Output the (X, Y) coordinate of the center of the cell containing the given text.  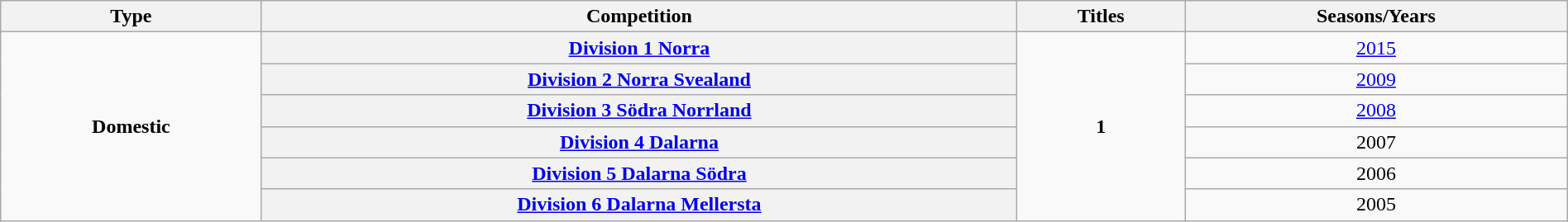
2008 (1376, 111)
2007 (1376, 142)
Titles (1102, 17)
Division 6 Dalarna Mellersta (639, 205)
Domestic (131, 126)
Division 1 Norra (639, 48)
Competition (639, 17)
2015 (1376, 48)
Seasons/Years (1376, 17)
2009 (1376, 79)
2005 (1376, 205)
Type (131, 17)
Division 2 Norra Svealand (639, 79)
1 (1102, 126)
2006 (1376, 173)
Division 3 Södra Norrland (639, 111)
Division 4 Dalarna (639, 142)
Division 5 Dalarna Södra (639, 173)
